Locate the cell with the specified text and output its (x, y) center coordinate. 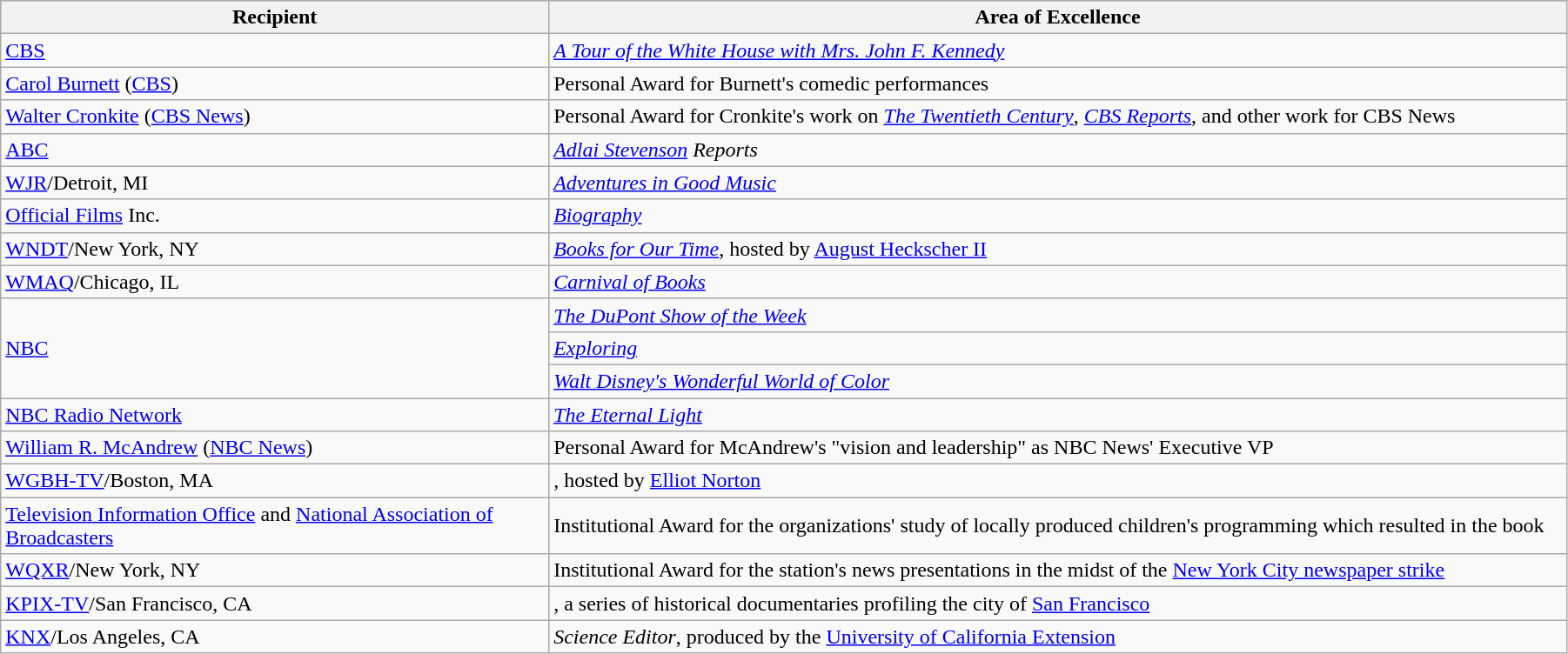
WMAQ/Chicago, IL (275, 282)
Personal Award for Burnett's comedic performances (1058, 83)
The DuPont Show of the Week (1058, 315)
A Tour of the White House with Mrs. John F. Kennedy (1058, 50)
Biography (1058, 216)
WQXR/New York, NY (275, 571)
Personal Award for McAndrew's "vision and leadership" as NBC News' Executive VP (1058, 448)
Adlai Stevenson Reports (1058, 150)
Books for Our Time, hosted by August Heckscher II (1058, 249)
Exploring (1058, 348)
WGBH-TV/Boston, MA (275, 481)
KNX/Los Angeles, CA (275, 637)
Adventures in Good Music (1058, 183)
NBC Radio Network (275, 415)
Science Editor, produced by the University of California Extension (1058, 637)
William R. McAndrew (NBC News) (275, 448)
Walter Cronkite (CBS News) (275, 117)
KPIX-TV/San Francisco, CA (275, 604)
Television Information Office and National Association of Broadcasters (275, 525)
Official Films Inc. (275, 216)
Area of Excellence (1058, 17)
ABC (275, 150)
CBS (275, 50)
Walt Disney's Wonderful World of Color (1058, 381)
WNDT/New York, NY (275, 249)
Carnival of Books (1058, 282)
The Eternal Light (1058, 415)
NBC (275, 348)
Carol Burnett (CBS) (275, 83)
WJR/Detroit, MI (275, 183)
Personal Award for Cronkite's work on The Twentieth Century, CBS Reports, and other work for CBS News (1058, 117)
, hosted by Elliot Norton (1058, 481)
Institutional Award for the station's news presentations in the midst of the New York City newspaper strike (1058, 571)
Recipient (275, 17)
, a series of historical documentaries profiling the city of San Francisco (1058, 604)
Institutional Award for the organizations' study of locally produced children's programming which resulted in the book (1058, 525)
